Detect which cell encompasses the target text, then output its [x, y] center coordinate. 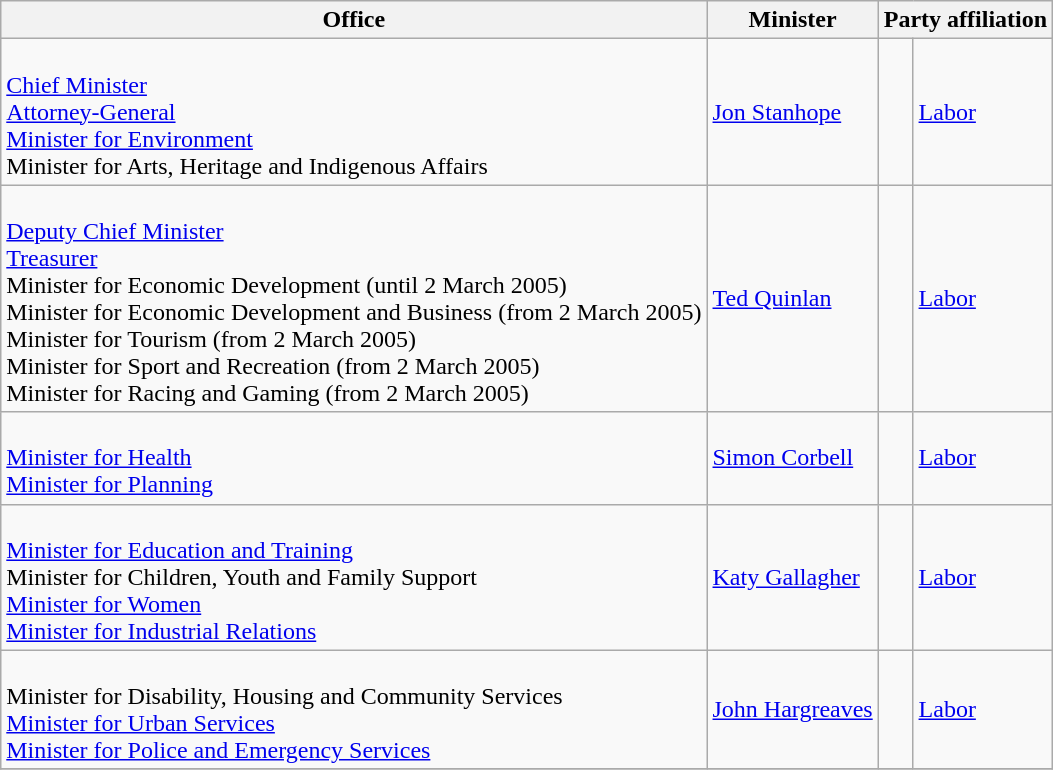
Minister for Disability, Housing and Community Services Minister for Urban Services Minister for Police and Emergency Services [354, 710]
John Hargreaves [792, 710]
Katy Gallagher [792, 577]
Minister for Education and Training Minister for Children, Youth and Family Support Minister for Women Minister for Industrial Relations [354, 577]
Minister [792, 20]
Office [354, 20]
Party affiliation [965, 20]
Minister for Health Minister for Planning [354, 458]
Simon Corbell [792, 458]
Ted Quinlan [792, 298]
Chief Minister Attorney-General Minister for Environment Minister for Arts, Heritage and Indigenous Affairs [354, 112]
Jon Stanhope [792, 112]
